From the cell containing the given text, extract its center point as (X, Y) coordinate. 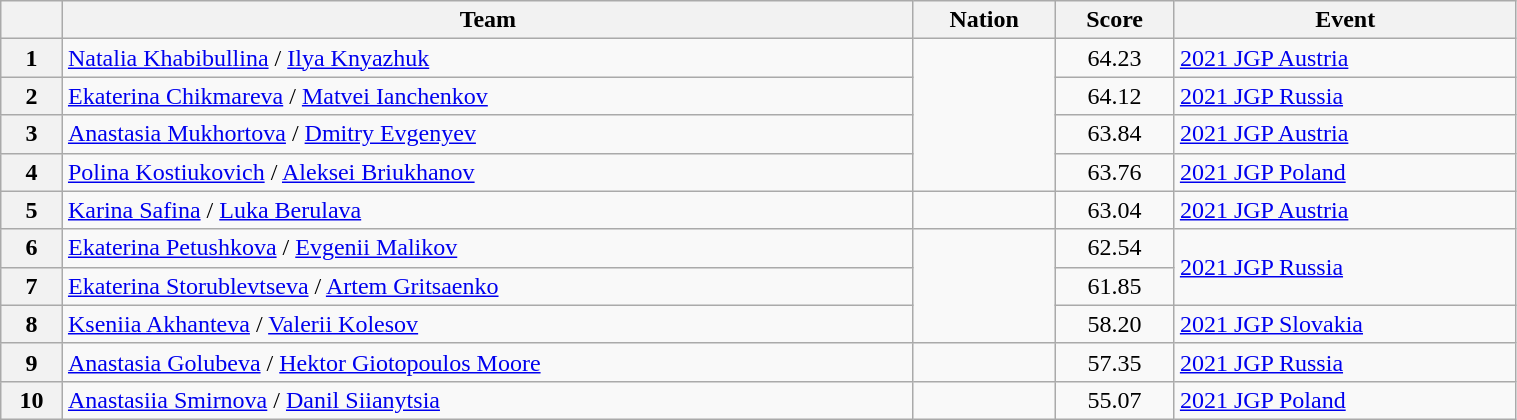
2021 JGP Slovakia (1345, 324)
Anastasia Golubeva / Hektor Giotopoulos Moore (488, 362)
Event (1345, 20)
Polina Kostiukovich / Aleksei Briukhanov (488, 172)
3 (32, 134)
Karina Safina / Luka Berulava (488, 210)
4 (32, 172)
61.85 (1115, 286)
58.20 (1115, 324)
64.23 (1115, 58)
Ekaterina Petushkova / Evgenii Malikov (488, 248)
Nation (984, 20)
63.84 (1115, 134)
10 (32, 400)
8 (32, 324)
63.76 (1115, 172)
62.54 (1115, 248)
Kseniia Akhanteva / Valerii Kolesov (488, 324)
1 (32, 58)
Score (1115, 20)
Ekaterina Chikmareva / Matvei Ianchenkov (488, 96)
2 (32, 96)
Natalia Khabibullina / Ilya Knyazhuk (488, 58)
Anastasia Mukhortova / Dmitry Evgenyev (488, 134)
9 (32, 362)
64.12 (1115, 96)
63.04 (1115, 210)
57.35 (1115, 362)
Anastasiia Smirnova / Danil Siianytsia (488, 400)
Team (488, 20)
7 (32, 286)
55.07 (1115, 400)
5 (32, 210)
6 (32, 248)
Ekaterina Storublevtseva / Artem Gritsaenko (488, 286)
